Capture the cell that displays the provided text and extract its (x, y) central coordinate. 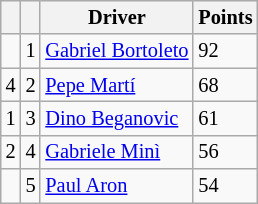
3 (31, 118)
61 (225, 118)
54 (225, 186)
Paul Aron (116, 186)
92 (225, 51)
Gabriele Minì (116, 152)
68 (225, 85)
5 (31, 186)
Points (225, 17)
Gabriel Bortoleto (116, 51)
Pepe Martí (116, 85)
Dino Beganovic (116, 118)
56 (225, 152)
Driver (116, 17)
